Determine the (x, y) coordinate at the center of the cell enclosing the given text.  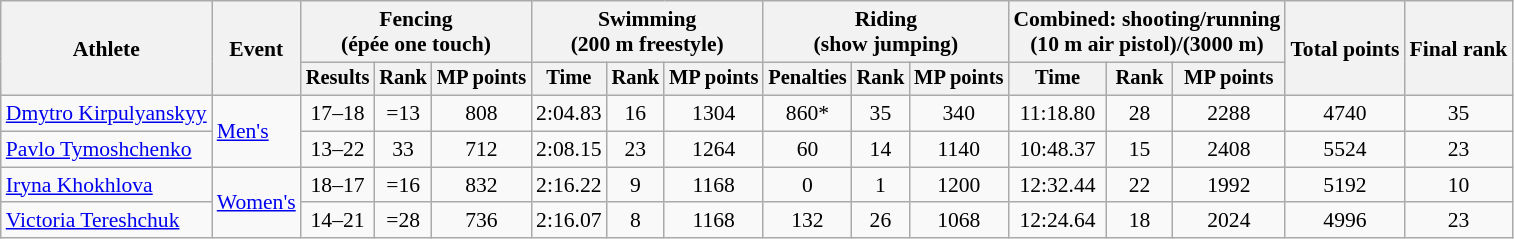
1200 (958, 185)
2408 (1228, 150)
2:16.22 (568, 185)
=13 (403, 114)
Combined: shooting/running(10 m air pistol)/(3000 m) (1146, 32)
1 (881, 185)
340 (958, 114)
13–22 (338, 150)
712 (482, 150)
4996 (1344, 221)
60 (807, 150)
22 (1140, 185)
2024 (1228, 221)
808 (482, 114)
2288 (1228, 114)
26 (881, 221)
18–17 (338, 185)
9 (636, 185)
12:24.64 (1057, 221)
Pavlo Tymoshchenko (106, 150)
10:48.37 (1057, 150)
Athlete (106, 48)
832 (482, 185)
8 (636, 221)
Victoria Tereshchuk (106, 221)
16 (636, 114)
Dmytro Kirpulyanskyy (106, 114)
2:04.83 (568, 114)
1264 (714, 150)
1140 (958, 150)
Total points (1344, 48)
4740 (1344, 114)
28 (1140, 114)
=16 (403, 185)
1992 (1228, 185)
33 (403, 150)
5524 (1344, 150)
736 (482, 221)
17–18 (338, 114)
Swimming(200 m freestyle) (647, 32)
Iryna Khokhlova (106, 185)
18 (1140, 221)
11:18.80 (1057, 114)
Men's (256, 132)
Event (256, 48)
=28 (403, 221)
Penalties (807, 79)
0 (807, 185)
14–21 (338, 221)
Fencing(épée one touch) (416, 32)
2:08.15 (568, 150)
10 (1458, 185)
860* (807, 114)
1068 (958, 221)
5192 (1344, 185)
Final rank (1458, 48)
15 (1140, 150)
Riding(show jumping) (886, 32)
Women's (256, 202)
12:32.44 (1057, 185)
132 (807, 221)
1304 (714, 114)
14 (881, 150)
Results (338, 79)
2:16.07 (568, 221)
